Identify which cell holds the provided text, then report its [x, y] central coordinate. 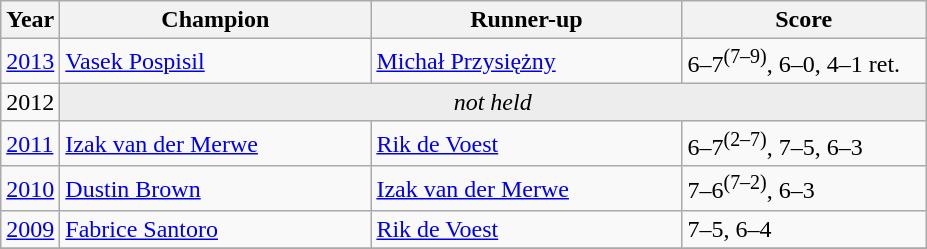
Vasek Pospisil [216, 62]
Michał Przysiężny [526, 62]
Champion [216, 20]
Year [30, 20]
7–6(7–2), 6–3 [804, 188]
6–7(7–9), 6–0, 4–1 ret. [804, 62]
Runner-up [526, 20]
Score [804, 20]
not held [493, 102]
2012 [30, 102]
2011 [30, 144]
Fabrice Santoro [216, 230]
2010 [30, 188]
2013 [30, 62]
Dustin Brown [216, 188]
6–7(2–7), 7–5, 6–3 [804, 144]
7–5, 6–4 [804, 230]
2009 [30, 230]
